Return the (x, y) coordinate for the center point of the cell that contains the specified text.  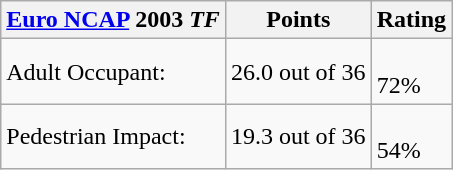
72% (411, 72)
Adult Occupant: (114, 72)
19.3 out of 36 (298, 136)
Rating (411, 20)
Points (298, 20)
Pedestrian Impact: (114, 136)
Euro NCAP 2003 TF (114, 20)
54% (411, 136)
26.0 out of 36 (298, 72)
